Detect which cell encompasses the target text, then output its (X, Y) center coordinate. 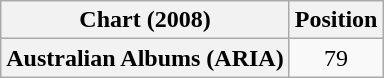
Chart (2008) (145, 20)
Position (336, 20)
79 (336, 58)
Australian Albums (ARIA) (145, 58)
